Locate the cell with the specified text and output its [x, y] center coordinate. 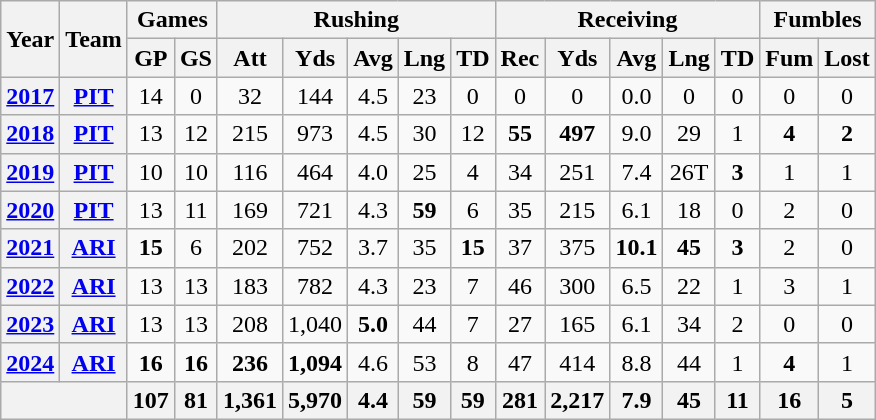
GS [196, 58]
2020 [30, 210]
7.9 [636, 400]
29 [689, 134]
2023 [30, 324]
10.1 [636, 248]
Att [250, 58]
Receiving [628, 20]
27 [520, 324]
721 [316, 210]
169 [250, 210]
375 [578, 248]
7.4 [636, 172]
4.4 [374, 400]
GP [150, 58]
46 [520, 286]
Fum [790, 58]
2017 [30, 96]
116 [250, 172]
47 [520, 362]
414 [578, 362]
4.0 [374, 172]
9.0 [636, 134]
2022 [30, 286]
Fumbles [818, 20]
973 [316, 134]
165 [578, 324]
2021 [30, 248]
2018 [30, 134]
183 [250, 286]
26T [689, 172]
782 [316, 286]
Rec [520, 58]
281 [520, 400]
497 [578, 134]
8 [473, 362]
6.5 [636, 286]
32 [250, 96]
107 [150, 400]
1,040 [316, 324]
300 [578, 286]
1,361 [250, 400]
Lost [847, 58]
53 [424, 362]
Games [172, 20]
37 [520, 248]
5,970 [316, 400]
5 [847, 400]
25 [424, 172]
55 [520, 134]
2019 [30, 172]
Year [30, 39]
Rushing [356, 20]
Team [94, 39]
202 [250, 248]
2,217 [578, 400]
251 [578, 172]
81 [196, 400]
2024 [30, 362]
1,094 [316, 362]
18 [689, 210]
752 [316, 248]
208 [250, 324]
8.8 [636, 362]
3.7 [374, 248]
144 [316, 96]
0.0 [636, 96]
236 [250, 362]
30 [424, 134]
5.0 [374, 324]
464 [316, 172]
22 [689, 286]
4.6 [374, 362]
14 [150, 96]
